Capture the cell that displays the provided text and extract its (X, Y) central coordinate. 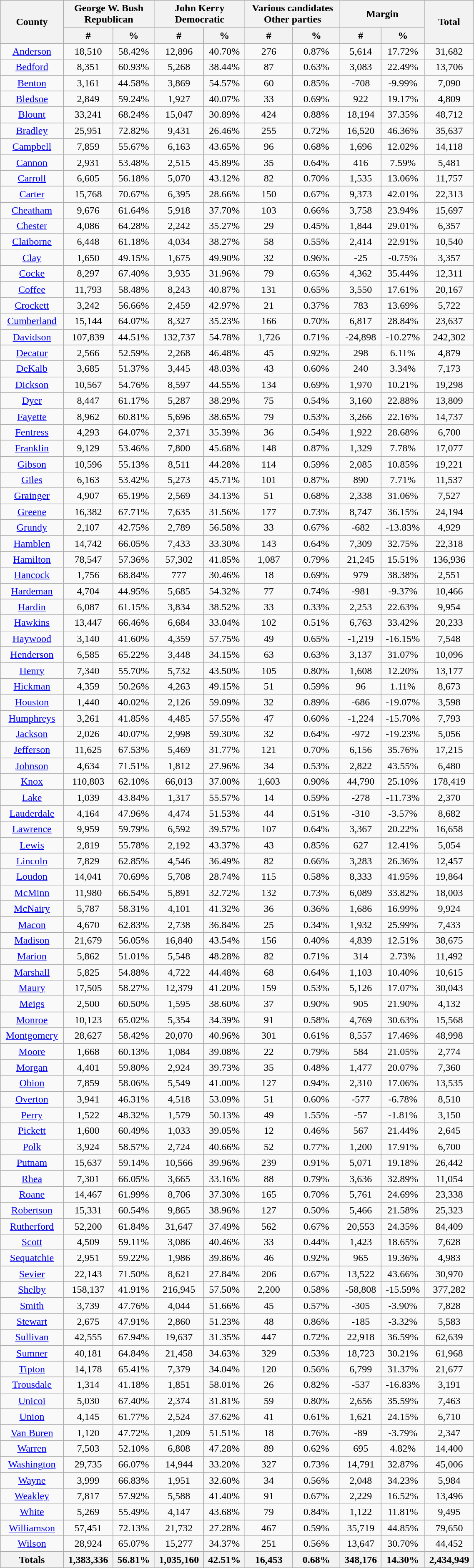
62.85% (133, 861)
3,448 (179, 654)
60.54% (133, 1210)
0.34% (316, 924)
65.02% (133, 1020)
35,637 (449, 131)
4,983 (449, 1258)
15,568 (449, 1020)
54.32% (224, 591)
Williamson (32, 1528)
32.72% (224, 893)
34.13% (224, 496)
777 (179, 575)
5,466 (361, 1210)
54.88% (133, 972)
46.48% (224, 353)
15,697 (449, 210)
35.39% (224, 432)
2,229 (361, 1496)
37 (269, 1004)
2,524 (179, 1417)
1,033 (179, 1131)
24.15% (403, 1417)
Macon (32, 924)
DeKalb (32, 369)
62.83% (133, 924)
2,998 (179, 734)
121 (269, 750)
37.00% (224, 782)
42.75% (133, 528)
Rutherford (32, 1226)
2,107 (88, 528)
31,647 (179, 1226)
11,054 (449, 1178)
45.68% (224, 448)
314 (361, 956)
11,793 (88, 289)
Unicoi (32, 1401)
66.83% (133, 1480)
2,347 (449, 1432)
5,588 (179, 1496)
41.32% (224, 909)
10,540 (449, 242)
6,448 (88, 242)
7,301 (88, 1178)
41.18% (133, 1385)
16,840 (179, 940)
43.66% (403, 1274)
Henderson (32, 654)
Chester (32, 226)
33.42% (403, 623)
5,761 (361, 1194)
65.19% (133, 496)
60.50% (133, 1004)
34.63% (224, 1353)
61.84% (133, 1226)
61.17% (133, 400)
2,253 (361, 607)
39.57% (224, 829)
17,215 (449, 750)
64.28% (133, 226)
8,511 (179, 464)
65.41% (133, 1369)
0.76% (316, 1432)
0.82% (316, 1385)
28.84% (403, 321)
41.20% (224, 988)
4,722 (179, 972)
5,126 (361, 988)
Shelby (32, 1290)
416 (361, 162)
22,918 (361, 1337)
136,936 (449, 559)
890 (361, 480)
70.69% (133, 877)
Benton (32, 83)
2,675 (88, 1321)
30,970 (449, 1274)
40.87% (224, 289)
43.84% (133, 798)
41.60% (133, 639)
60.81% (133, 416)
35,719 (361, 1528)
53.46% (133, 448)
5,984 (449, 1480)
Stewart (32, 1321)
Hamblen (32, 544)
5,273 (179, 480)
6,592 (179, 829)
45.71% (224, 480)
37.35% (403, 115)
51.23% (224, 1321)
Carroll (32, 178)
61,968 (449, 1353)
2,200 (269, 1290)
2,924 (179, 1067)
White (32, 1512)
298 (361, 353)
84,409 (449, 1226)
61.18% (133, 242)
Johnson (32, 766)
39.08% (224, 1052)
Hawkins (32, 623)
Pickett (32, 1131)
6,480 (449, 766)
Sumner (32, 1353)
14,178 (88, 1369)
3,598 (449, 702)
0.36% (316, 909)
61.15% (133, 607)
5,708 (179, 877)
13,496 (449, 1496)
329 (269, 1353)
Grundy (32, 528)
61.99% (133, 1194)
43.65% (224, 146)
107 (269, 829)
Fentress (32, 432)
8,621 (179, 1274)
1,675 (179, 258)
7.59% (403, 162)
46.36% (403, 131)
1,329 (361, 448)
132 (269, 893)
4,546 (179, 861)
4,293 (88, 432)
695 (361, 1448)
8,557 (361, 1036)
47.28% (224, 1448)
240 (361, 369)
67.71% (133, 512)
George W. BushRepublican (109, 14)
15,637 (88, 1163)
18,723 (361, 1353)
60.49% (133, 1131)
26.46% (224, 131)
979 (361, 575)
59.24% (133, 99)
1,851 (179, 1385)
58.06% (133, 1083)
5,354 (179, 1020)
21 (269, 305)
33.04% (224, 623)
Haywood (32, 639)
8,673 (449, 686)
8,747 (361, 512)
61.64% (133, 210)
Marshall (32, 972)
44 (269, 813)
Bledsoe (32, 99)
3,935 (179, 274)
2,370 (449, 798)
114 (269, 464)
15,277 (179, 1544)
5,862 (88, 956)
132,737 (179, 337)
40.96% (224, 1036)
156 (269, 940)
26.36% (403, 861)
16,382 (88, 512)
1,423 (361, 1242)
14,400 (449, 1448)
40.46% (224, 1242)
Giles (32, 480)
922 (361, 99)
3,160 (361, 400)
3,150 (449, 1115)
22 (269, 1052)
377,282 (449, 1290)
37.49% (224, 1226)
42.01% (403, 194)
4,769 (361, 1020)
11,980 (88, 893)
1,600 (88, 1131)
22.49% (403, 67)
Lincoln (32, 861)
19,637 (179, 1337)
103 (269, 210)
29.01% (403, 226)
9,129 (88, 448)
2,819 (88, 845)
4,401 (88, 1067)
53.09% (224, 1099)
39.86% (224, 1258)
44,452 (449, 1544)
165 (269, 1194)
68.24% (133, 115)
2.73% (403, 956)
150 (269, 194)
47.96% (133, 813)
8,510 (449, 1099)
5,787 (88, 909)
Loudon (32, 877)
8,327 (179, 321)
57,451 (88, 1528)
7,379 (179, 1369)
-15.70% (403, 718)
Various candidatesOther parties (293, 14)
1,120 (88, 1432)
10,566 (179, 1163)
216,945 (179, 1290)
6,357 (449, 226)
12.20% (403, 670)
54.78% (224, 337)
-577 (361, 1099)
3,924 (88, 1147)
Dickson (32, 385)
4,474 (179, 813)
57.36% (133, 559)
10,567 (88, 385)
18,003 (449, 893)
5,469 (179, 750)
-57 (361, 1115)
Jefferson (32, 750)
6,763 (361, 623)
47.76% (133, 1306)
1,039 (88, 798)
57.75% (224, 639)
Trousdale (32, 1385)
22,318 (449, 544)
4,518 (179, 1099)
Obion (32, 1083)
-305 (361, 1306)
Bedford (32, 67)
9,954 (449, 607)
58.31% (133, 909)
4,929 (449, 528)
30.46% (224, 575)
13,535 (449, 1083)
5,685 (179, 591)
105 (269, 670)
3,357 (449, 258)
31,682 (449, 51)
19.36% (403, 1258)
3,367 (361, 829)
62.10% (133, 782)
6,605 (88, 178)
Moore (32, 1052)
41.00% (224, 1083)
40.66% (224, 1147)
1,122 (361, 1512)
Maury (32, 988)
Bradley (32, 131)
66.46% (133, 623)
22.91% (403, 242)
Houston (32, 702)
4,101 (179, 909)
3,261 (88, 718)
10,596 (88, 464)
1,535 (361, 178)
21,732 (179, 1528)
7,503 (88, 1448)
59.11% (133, 1242)
Madison (32, 940)
1,383,336 (88, 1560)
13,522 (361, 1274)
Campbell (32, 146)
12,311 (449, 274)
55.67% (133, 146)
7,548 (449, 639)
1,314 (88, 1385)
7,628 (449, 1242)
101 (269, 480)
Lawrence (32, 829)
61.77% (133, 1417)
Gibson (32, 464)
33.30% (224, 544)
7,340 (88, 670)
38.52% (224, 607)
42.51% (224, 1560)
Knox (32, 782)
-3.90% (403, 1306)
6.11% (403, 353)
1,084 (179, 1052)
38.65% (224, 416)
Dyer (32, 400)
0.44% (316, 1242)
-9.99% (403, 83)
Sequatchie (32, 1258)
14,944 (179, 1464)
65.22% (133, 654)
41.40% (224, 1496)
3,941 (88, 1099)
Carter (32, 194)
Davidson (32, 337)
1.11% (403, 686)
29 (269, 226)
31.96% (224, 274)
13,706 (449, 67)
10,123 (88, 1020)
4,839 (361, 940)
40,181 (88, 1353)
19.17% (403, 99)
20.22% (403, 829)
2,849 (88, 99)
4,704 (88, 591)
783 (361, 305)
72.13% (133, 1528)
Total (449, 22)
447 (269, 1337)
14,742 (88, 544)
38.96% (224, 1210)
3,086 (179, 1242)
40.02% (133, 702)
Smith (32, 1306)
51.37% (133, 369)
55.13% (133, 464)
31.07% (403, 654)
0.74% (316, 591)
-3.57% (403, 813)
Perry (32, 1115)
46.31% (133, 1099)
-1,224 (361, 718)
16.99% (403, 909)
3,191 (449, 1385)
6,817 (361, 321)
17.72% (403, 51)
-16.83% (403, 1385)
20,167 (449, 289)
46 (269, 1258)
47.72% (133, 1432)
348,176 (361, 1560)
6,808 (179, 1448)
7,817 (88, 1496)
45,006 (449, 1464)
44,790 (361, 782)
3,083 (361, 67)
-13.83% (403, 528)
33.20% (224, 1464)
22.88% (403, 400)
21,677 (449, 1369)
301 (269, 1036)
Lake (32, 798)
3,739 (88, 1306)
905 (361, 1004)
42.97% (224, 305)
Hardeman (32, 591)
31.35% (224, 1337)
7,828 (449, 1306)
58.01% (224, 1385)
3,550 (361, 289)
2,414 (361, 242)
9,676 (88, 210)
178,419 (449, 782)
584 (361, 1052)
567 (361, 1131)
57.92% (133, 1496)
28.66% (224, 194)
60.93% (133, 67)
2,434,949 (449, 1560)
4,879 (449, 353)
2,338 (361, 496)
57.55% (224, 718)
6,684 (179, 623)
2,645 (449, 1131)
43.55% (403, 766)
51.66% (224, 1306)
10,615 (449, 972)
44.58% (133, 83)
-58,808 (361, 1290)
2,374 (179, 1401)
1,621 (361, 1417)
1,087 (269, 559)
19,221 (449, 464)
2,860 (179, 1321)
8,297 (88, 274)
11.81% (403, 1512)
20.07% (403, 1067)
37.30% (224, 1194)
36.84% (224, 924)
1,686 (361, 909)
-19.07% (403, 702)
33.16% (224, 1178)
25.10% (403, 782)
44.51% (133, 337)
51.53% (224, 813)
13,809 (449, 400)
67.94% (133, 1337)
-3.79% (403, 1432)
52.59% (133, 353)
25.99% (403, 924)
31.37% (403, 1369)
21.05% (403, 1052)
Putnam (32, 1163)
1,035,160 (179, 1560)
9,373 (361, 194)
25,323 (449, 1210)
1,668 (88, 1052)
12,379 (179, 988)
2,569 (179, 496)
1,579 (179, 1115)
1,317 (179, 798)
68.84% (133, 575)
51.01% (133, 956)
4,034 (179, 242)
8,243 (179, 289)
7,360 (449, 1067)
5,732 (179, 670)
1,932 (361, 924)
239 (269, 1163)
78,547 (88, 559)
14,791 (361, 1464)
2,371 (179, 432)
1,650 (88, 258)
34.15% (224, 654)
7,635 (179, 512)
Blount (32, 115)
23,637 (449, 321)
43.37% (224, 845)
Franklin (32, 448)
-537 (361, 1385)
276 (269, 51)
Rhea (32, 1178)
Crockett (32, 305)
965 (361, 1258)
-15.59% (403, 1290)
2,822 (361, 766)
30.89% (224, 115)
7,090 (449, 83)
38.29% (224, 400)
26 (269, 1385)
87 (269, 67)
Meigs (32, 1004)
55.78% (133, 845)
0.46% (316, 1131)
27.28% (224, 1528)
4,907 (88, 496)
8,447 (88, 400)
2,931 (88, 162)
Sullivan (32, 1337)
24.69% (403, 1194)
52 (269, 1147)
2,951 (88, 1258)
64.84% (133, 1353)
7.71% (403, 480)
1,922 (361, 432)
40.70% (224, 51)
1,812 (179, 766)
Greene (32, 512)
56.18% (133, 178)
Van Buren (32, 1432)
1,477 (361, 1067)
148 (269, 448)
Morgan (32, 1067)
2,566 (88, 353)
3.34% (403, 369)
5,056 (449, 734)
110,803 (88, 782)
58.27% (133, 988)
50.13% (224, 1115)
43.12% (224, 178)
48.28% (224, 956)
3,685 (88, 369)
3,140 (88, 639)
10,466 (449, 591)
4,670 (88, 924)
70.67% (133, 194)
3,161 (88, 83)
34.04% (224, 1369)
2,738 (179, 924)
Lewis (32, 845)
15,768 (88, 194)
1,440 (88, 702)
3,999 (88, 1480)
1,696 (361, 146)
21,245 (361, 559)
Jackson (32, 734)
4,164 (88, 813)
51.51% (224, 1432)
Clay (32, 258)
20,233 (449, 623)
1,986 (179, 1258)
41 (269, 1417)
1,970 (361, 385)
206 (269, 1274)
3,137 (361, 654)
50.26% (133, 686)
66.07% (133, 1464)
Margin (382, 14)
29,735 (88, 1464)
Hickman (32, 686)
30,043 (449, 988)
41.95% (403, 877)
7,527 (449, 496)
59.22% (133, 1258)
3,665 (179, 1178)
Weakley (32, 1496)
56.58% (224, 528)
38.60% (224, 1004)
23.94% (403, 210)
19.18% (403, 1163)
0.50% (316, 1210)
Decatur (32, 353)
7,173 (449, 369)
1,209 (179, 1432)
45.89% (224, 162)
2,192 (179, 845)
11,492 (449, 956)
17,505 (88, 988)
66.54% (133, 893)
17.46% (403, 1036)
McMinn (32, 893)
3,869 (179, 83)
20,070 (179, 1036)
4,485 (179, 718)
16,453 (269, 1560)
23,338 (449, 1194)
Robertson (32, 1210)
Grainger (32, 496)
18,510 (88, 51)
30.63% (403, 1020)
4,145 (88, 1417)
177 (269, 512)
3,266 (361, 416)
59.09% (224, 702)
35.44% (403, 274)
3,636 (361, 1178)
75 (269, 400)
1,603 (269, 782)
2,310 (361, 1083)
251 (269, 1544)
15,144 (88, 321)
327 (269, 1464)
28.74% (224, 877)
36.15% (403, 512)
5,269 (88, 1512)
66,013 (179, 782)
9,431 (179, 131)
5,722 (449, 305)
5,614 (361, 51)
1,595 (179, 1004)
-278 (361, 798)
57.50% (224, 1290)
43.54% (224, 940)
21.58% (403, 1210)
30.21% (403, 1353)
Monroe (32, 1020)
Coffee (32, 289)
44.48% (224, 972)
10.21% (403, 385)
5,071 (361, 1163)
39.73% (224, 1067)
20,553 (361, 1226)
44.85% (403, 1528)
5,481 (449, 162)
158,137 (88, 1290)
67.53% (133, 750)
0.86% (316, 1321)
31.77% (224, 750)
36.49% (224, 861)
2,459 (179, 305)
38.44% (224, 67)
Sevier (32, 1274)
242,302 (449, 337)
17.07% (403, 988)
3,283 (361, 861)
3,758 (361, 210)
6,156 (361, 750)
12 (269, 1131)
Hancock (32, 575)
Totals (32, 1560)
4,263 (179, 686)
28.68% (403, 432)
Fayette (32, 416)
24,194 (449, 512)
2,656 (361, 1401)
26,442 (449, 1163)
5,054 (449, 845)
12.41% (403, 845)
37.70% (224, 210)
10.85% (403, 464)
65.07% (133, 1544)
59.80% (133, 1067)
John KerryDemocratic (200, 14)
47.91% (133, 1321)
2,026 (88, 734)
McNairy (32, 909)
21,458 (179, 1353)
0.94% (316, 1083)
1,927 (179, 99)
5,918 (179, 210)
8,682 (449, 813)
2,515 (179, 162)
16,658 (449, 829)
134 (269, 385)
Lauderdale (32, 813)
7,309 (361, 544)
44.28% (224, 464)
22,313 (449, 194)
18,194 (361, 115)
5,583 (449, 1321)
17.61% (403, 289)
Cannon (32, 162)
-686 (361, 702)
4,362 (361, 274)
6,087 (88, 607)
6,585 (88, 654)
Wayne (32, 1480)
56.66% (133, 305)
Henry (32, 670)
4,044 (179, 1306)
13,647 (361, 1544)
9,924 (449, 909)
53.48% (133, 162)
14,737 (449, 416)
6,395 (179, 194)
Wilson (32, 1544)
41.91% (133, 1290)
0.55% (316, 242)
Roane (32, 1194)
5,070 (179, 178)
52.10% (133, 1448)
33,241 (88, 115)
Polk (32, 1147)
52,200 (88, 1226)
4,509 (88, 1242)
0.48% (316, 1067)
54.76% (133, 385)
24.35% (403, 1226)
5,549 (179, 1083)
43.50% (224, 670)
1,522 (88, 1115)
55.49% (133, 1512)
5,287 (179, 400)
12,457 (449, 861)
56.05% (133, 940)
31.81% (224, 1401)
17,077 (449, 448)
0.45% (316, 226)
59 (269, 1401)
21.90% (403, 1004)
627 (361, 845)
49.90% (224, 258)
County (32, 22)
6,710 (449, 1417)
5,696 (179, 416)
8,333 (361, 877)
467 (269, 1528)
3,445 (179, 369)
Hamilton (32, 559)
60.13% (133, 1052)
14,041 (88, 877)
0.77% (316, 1147)
4,147 (179, 1512)
22.16% (403, 416)
33.82% (403, 893)
7,800 (179, 448)
Hardin (32, 607)
32.60% (224, 1480)
2,551 (449, 575)
16,520 (361, 131)
48,998 (449, 1036)
2,085 (361, 464)
6,089 (361, 893)
1,844 (361, 226)
59.30% (224, 734)
Montgomery (32, 1036)
2,268 (179, 353)
34.23% (403, 1480)
11,757 (449, 178)
58.48% (133, 289)
32.75% (403, 544)
72.82% (133, 131)
0.88% (316, 115)
31.06% (403, 496)
14,467 (88, 1194)
5,891 (179, 893)
2,774 (449, 1052)
71.50% (133, 1274)
38.27% (224, 242)
7.78% (403, 448)
-981 (361, 591)
22,143 (88, 1274)
0.33% (316, 607)
28,627 (88, 1036)
7,463 (449, 1401)
11,625 (88, 750)
35.59% (403, 1401)
0.37% (316, 305)
17.91% (403, 1147)
1,200 (361, 1147)
38.38% (403, 575)
25,951 (88, 131)
Scott (32, 1242)
0.91% (316, 1163)
16.52% (403, 1496)
-16.15% (403, 639)
131 (269, 289)
-972 (361, 734)
14,118 (449, 146)
13.06% (403, 178)
89 (269, 1448)
1.55% (316, 1115)
-89 (361, 1432)
2,724 (179, 1147)
36.59% (403, 1337)
1,726 (269, 337)
0.89% (316, 702)
1,608 (361, 670)
7,829 (88, 861)
25 (269, 924)
166 (269, 321)
56.81% (133, 1560)
10.40% (403, 972)
6,799 (361, 1369)
18.65% (403, 1242)
48,712 (449, 115)
-3.32% (403, 1321)
21.44% (403, 1131)
35.76% (403, 750)
-682 (361, 528)
39.96% (224, 1163)
62,639 (449, 1337)
9,865 (179, 1210)
0.96% (316, 258)
562 (269, 1226)
2,500 (88, 1004)
159 (269, 988)
0.40% (316, 940)
4,132 (449, 1004)
Cocke (32, 274)
27.84% (224, 1274)
42,555 (88, 1337)
47 (269, 718)
4,809 (449, 99)
-11.73% (403, 798)
4,086 (88, 226)
60 (269, 83)
17.06% (403, 1083)
58 (269, 242)
-1,219 (361, 639)
13,447 (88, 623)
59.14% (133, 1163)
1,951 (179, 1480)
19,864 (449, 877)
10,096 (449, 654)
2,048 (361, 1480)
55.70% (133, 670)
55.57% (224, 798)
21,679 (88, 940)
15,047 (179, 115)
255 (269, 131)
-19.23% (403, 734)
115 (269, 877)
102 (269, 623)
12,896 (179, 51)
-6.78% (403, 1099)
15,331 (88, 1210)
0.84% (316, 1512)
8,597 (179, 385)
22.63% (403, 607)
19,298 (449, 385)
424 (269, 115)
57,302 (179, 559)
0.57% (316, 1306)
-1.81% (403, 1115)
44.55% (224, 385)
-708 (361, 83)
77 (269, 591)
Tipton (32, 1369)
11,537 (449, 480)
59.79% (133, 829)
13,177 (449, 670)
143 (269, 544)
5,548 (179, 956)
44.95% (133, 591)
-24,898 (361, 337)
9,495 (449, 1512)
43.68% (224, 1512)
8,962 (88, 416)
Cumberland (32, 321)
15.51% (403, 559)
35.27% (224, 226)
3,242 (88, 305)
32.87% (403, 1464)
30.70% (403, 1544)
63 (269, 654)
35.23% (224, 321)
8,351 (88, 67)
28,924 (88, 1544)
Claiborne (32, 242)
4.82% (403, 1448)
12.51% (403, 940)
12.02% (403, 146)
3,834 (179, 607)
13.69% (403, 305)
-10.27% (403, 337)
27.96% (224, 766)
53.42% (133, 480)
32.89% (403, 1178)
107,839 (88, 337)
Washington (32, 1464)
71.51% (133, 766)
Marion (32, 956)
Overton (32, 1099)
9,959 (88, 829)
4,634 (88, 766)
58.57% (133, 1147)
34.37% (224, 1544)
88 (269, 1178)
-0.75% (403, 258)
79,650 (449, 1528)
38,675 (449, 940)
7,793 (449, 718)
48 (269, 1321)
5,825 (88, 972)
120 (269, 1369)
-185 (361, 1321)
14 (269, 798)
Union (32, 1417)
5,268 (179, 67)
1,756 (88, 575)
68 (269, 972)
5,030 (88, 1401)
39.05% (224, 1131)
2,126 (179, 702)
54.57% (224, 83)
14.30% (403, 1560)
8,706 (179, 1194)
37.62% (224, 1417)
2,789 (179, 528)
-9.37% (403, 591)
Anderson (32, 51)
1,103 (361, 972)
34.39% (224, 1020)
Humphreys (32, 718)
Cheatham (32, 210)
31.56% (224, 512)
0.62% (316, 1448)
2,242 (179, 226)
Warren (32, 1448)
-310 (361, 813)
48.03% (224, 369)
-25 (361, 258)
48.32% (133, 1115)
